Search for the cell housing the specified text and yield its (x, y) center coordinate. 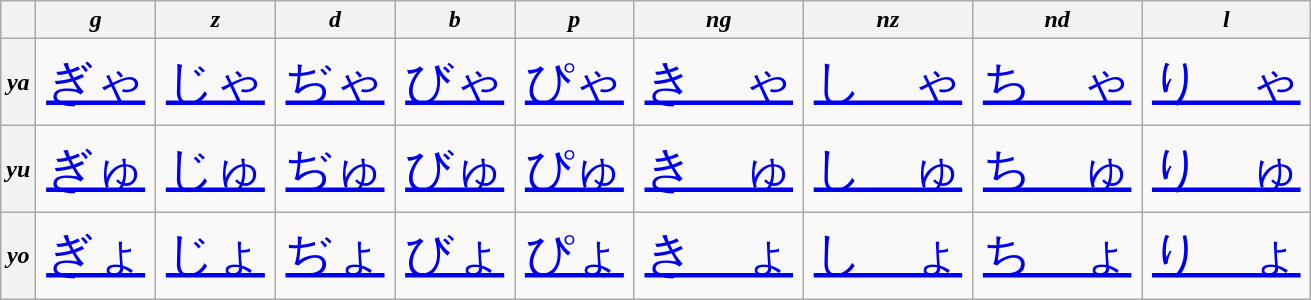
ya (18, 82)
yo (18, 256)
yu (18, 168)
ち゚ゅ (1058, 168)
し゚ゃ (888, 82)
ぴゃ (574, 82)
り゚ゅ (1226, 168)
nz (888, 20)
ぢょ (335, 256)
b (455, 20)
ぢゅ (335, 168)
ぎゅ (96, 168)
ぴゅ (574, 168)
ち゚ゃ (1058, 82)
り゚ゃ (1226, 82)
nd (1058, 20)
き゚ょ (718, 256)
ぎょ (96, 256)
ぴょ (574, 256)
ぎゃ (96, 82)
ぢゃ (335, 82)
じょ (215, 256)
びゃ (455, 82)
き゚ゃ (718, 82)
びゅ (455, 168)
d (335, 20)
し゚ょ (888, 256)
l (1226, 20)
p (574, 20)
z (215, 20)
き゚ゅ (718, 168)
びょ (455, 256)
g (96, 20)
ち゚ょ (1058, 256)
ng (718, 20)
じゅ (215, 168)
し゚ゅ (888, 168)
じゃ (215, 82)
り゚ょ (1226, 256)
